Scan for the cell matching the given text and deliver its [X, Y] coordinate at center. 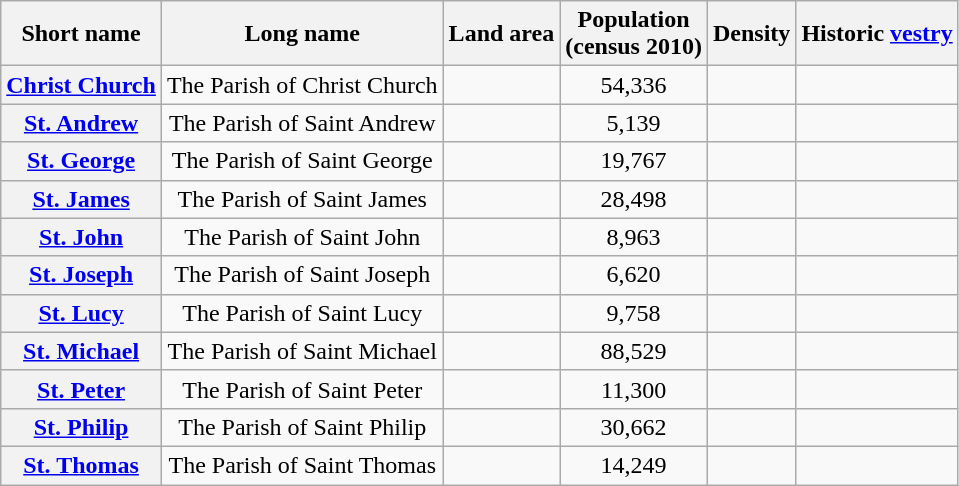
St. Thomas [82, 465]
St. Michael [82, 351]
St. Andrew [82, 123]
19,767 [634, 161]
Population(census 2010) [634, 34]
St. Peter [82, 389]
The Parish of Saint Thomas [302, 465]
The Parish of Saint John [302, 237]
Christ Church [82, 85]
9,758 [634, 313]
The Parish of Saint Andrew [302, 123]
St. John [82, 237]
The Parish of Saint Michael [302, 351]
6,620 [634, 275]
St. Lucy [82, 313]
11,300 [634, 389]
88,529 [634, 351]
St. James [82, 199]
Density [751, 34]
Historic vestry [877, 34]
28,498 [634, 199]
54,336 [634, 85]
St. Philip [82, 427]
The Parish of Saint Lucy [302, 313]
5,139 [634, 123]
The Parish of Saint Philip [302, 427]
8,963 [634, 237]
Land area [502, 34]
The Parish of Saint George [302, 161]
The Parish of Christ Church [302, 85]
The Parish of Saint Joseph [302, 275]
The Parish of Saint Peter [302, 389]
Long name [302, 34]
30,662 [634, 427]
The Parish of Saint James [302, 199]
St. Joseph [82, 275]
Short name [82, 34]
14,249 [634, 465]
St. George [82, 161]
